Capture the cell that displays the provided text and extract its [X, Y] central coordinate. 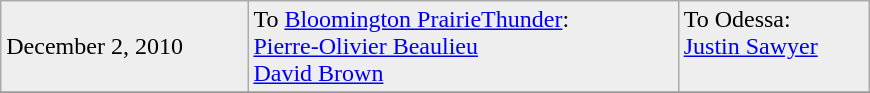
To Odessa: Justin Sawyer [774, 47]
December 2, 2010 [124, 47]
To Bloomington PrairieThunder: Pierre-Olivier Beaulieu David Brown [463, 47]
